Scan for the cell matching the given text and deliver its (X, Y) coordinate at center. 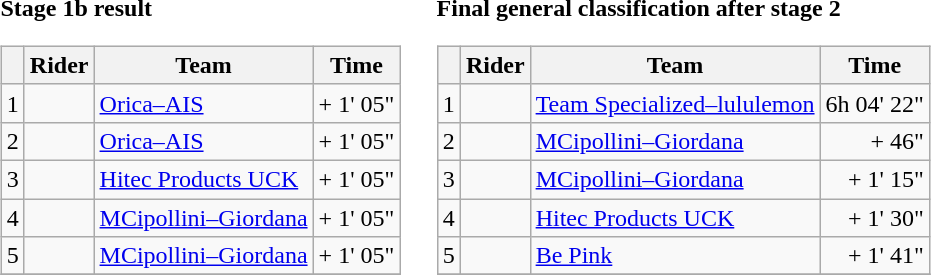
+ 46" (874, 141)
+ 1' 30" (874, 217)
+ 1' 41" (874, 256)
Be Pink (675, 256)
6h 04' 22" (874, 103)
+ 1' 15" (874, 179)
Team Specialized–lululemon (675, 103)
